For the text-containing cell, return its midpoint in (x, y) coordinate format. 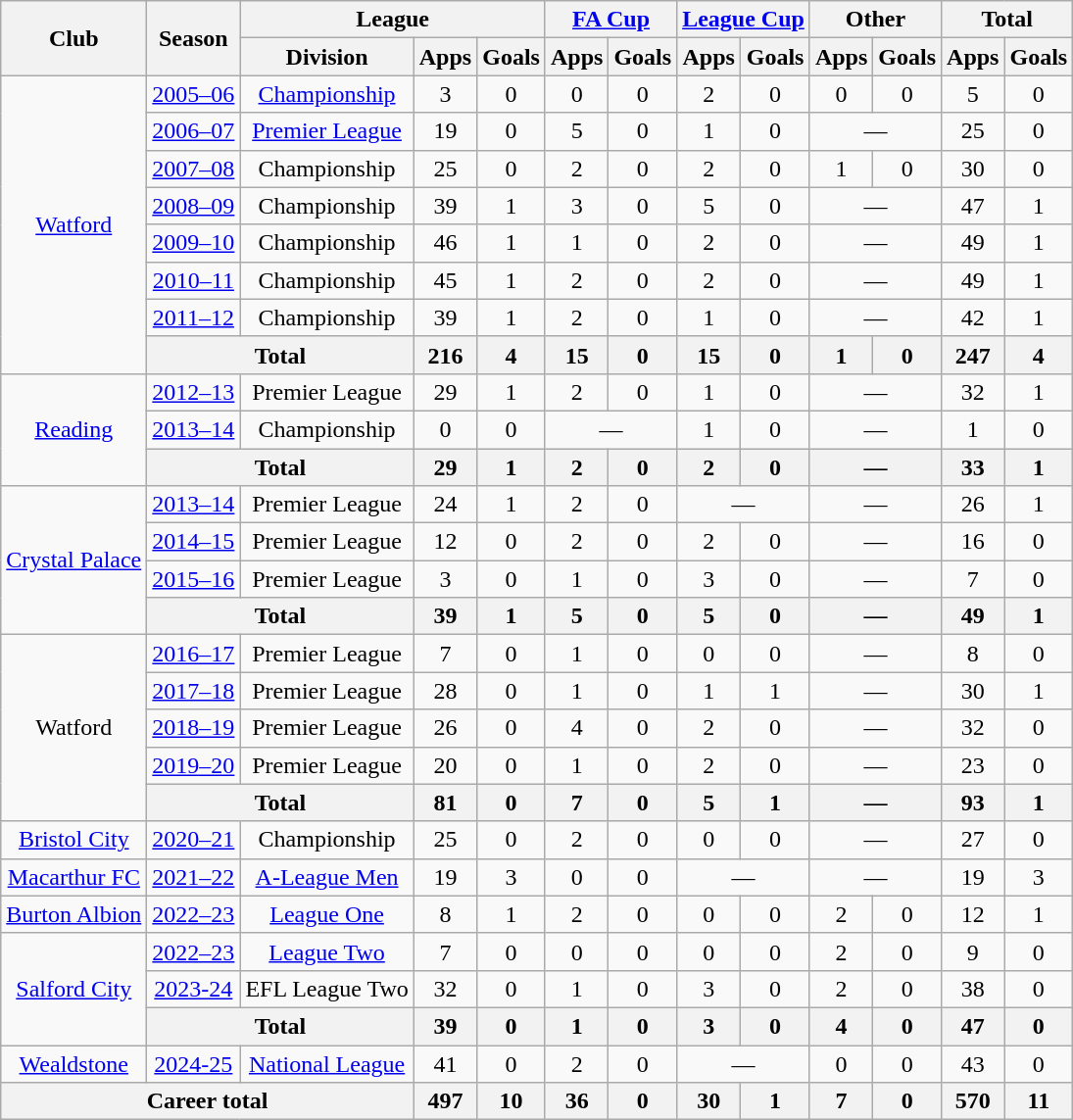
Macarthur FC (74, 877)
2017–18 (194, 691)
216 (445, 355)
Other (875, 20)
Bristol City (74, 840)
247 (973, 355)
33 (973, 467)
11 (1039, 1101)
10 (512, 1101)
46 (445, 243)
2008–09 (194, 206)
23 (973, 765)
2018–19 (194, 728)
Wealdstone (74, 1063)
Career total (208, 1101)
Burton Albion (74, 914)
2006–07 (194, 131)
45 (445, 280)
A-League Men (327, 877)
2009–10 (194, 243)
36 (576, 1101)
Division (327, 57)
16 (973, 542)
2021–22 (194, 877)
9 (973, 951)
2024-25 (194, 1063)
EFL League Two (327, 989)
2019–20 (194, 765)
2015–16 (194, 579)
League One (327, 914)
2020–21 (194, 840)
League (393, 20)
Reading (74, 429)
2005–06 (194, 94)
National League (327, 1063)
2010–11 (194, 280)
497 (445, 1101)
2007–08 (194, 169)
Crystal Palace (74, 560)
Salford City (74, 989)
42 (973, 317)
570 (973, 1101)
2011–12 (194, 317)
2014–15 (194, 542)
43 (973, 1063)
Season (194, 38)
2023-24 (194, 989)
2016–17 (194, 654)
27 (973, 840)
28 (445, 691)
38 (973, 989)
2012–13 (194, 392)
FA Cup (610, 20)
24 (445, 505)
League Two (327, 951)
20 (445, 765)
41 (445, 1063)
93 (973, 803)
Club (74, 38)
League Cup (744, 20)
81 (445, 803)
